For the text-containing cell, return its midpoint in (X, Y) coordinate format. 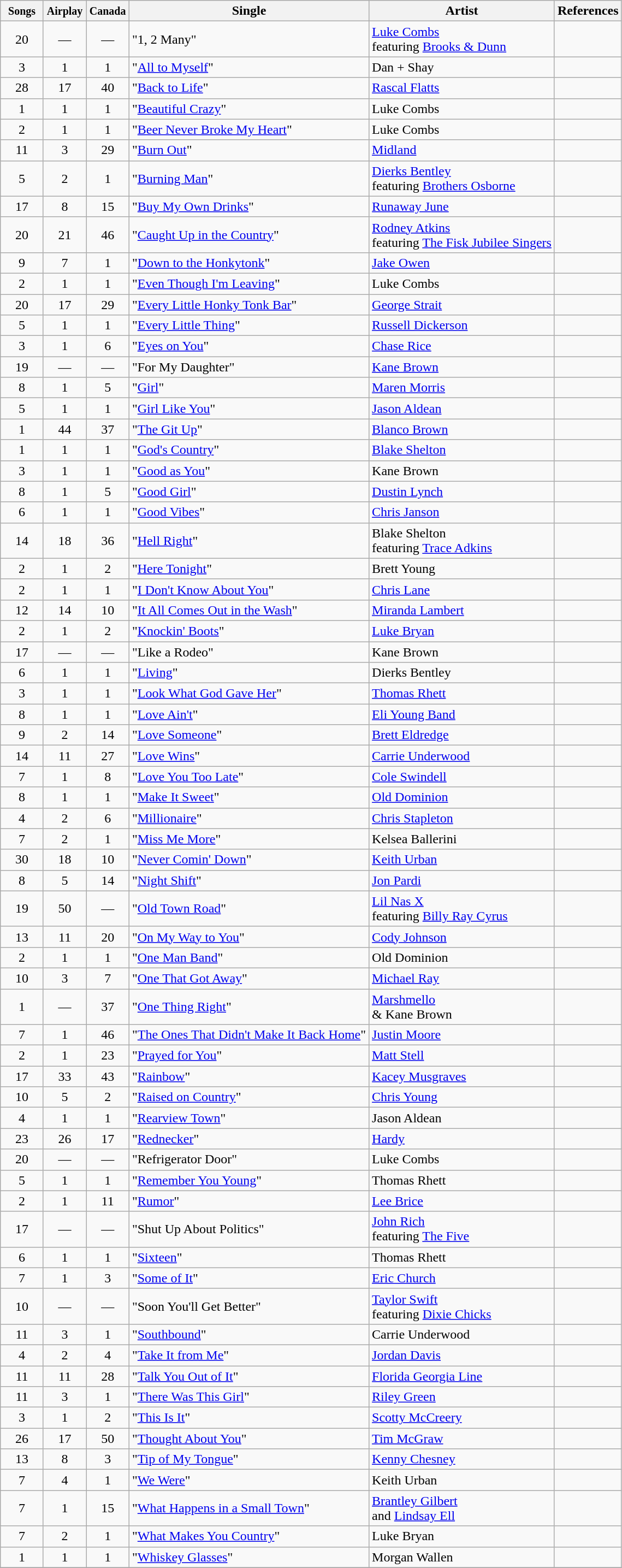
"The Git Up" (249, 429)
Kelsea Ballerini (462, 839)
Dan + Shay (462, 67)
Kenny Chesney (462, 1459)
Morgan Wallen (462, 1557)
"Here Tonight" (249, 569)
Rascal Flatts (462, 88)
Dustin Lynch (462, 492)
"Girl Like You" (249, 409)
"Millionaire" (249, 818)
"We Were" (249, 1480)
"Good Vibes" (249, 512)
Chase Rice (462, 346)
"Night Shift" (249, 880)
"Talk You Out of It" (249, 1376)
Maren Morris (462, 388)
Jake Owen (462, 263)
Eli Young Band (462, 714)
"One That Got Away" (249, 978)
"Some of It" (249, 1278)
"Burn Out" (249, 150)
"Soon You'll Get Better" (249, 1306)
"Rainbow" (249, 1076)
"Every Little Honky Tonk Bar" (249, 304)
"Sixteen" (249, 1257)
"It All Comes Out in the Wash" (249, 610)
"Like a Rodeo" (249, 652)
Tim McGraw (462, 1439)
"Girl" (249, 388)
Rodney Atkins featuring The Fisk Jubilee Singers (462, 235)
"Living" (249, 673)
"Even Though I'm Leaving" (249, 283)
Dierks Bentley (462, 673)
Chris Lane (462, 589)
Matt Stell (462, 1056)
"Love Ain't" (249, 714)
"Rednecker" (249, 1139)
Justin Moore (462, 1035)
"Back to Life" (249, 88)
30 (22, 860)
"Shut Up About Politics" (249, 1229)
"Remember You Young" (249, 1180)
"One Thing Right" (249, 1006)
"God's Country" (249, 450)
"Never Comin' Down" (249, 860)
"Buy My Own Drinks" (249, 206)
"Raised on Country" (249, 1097)
"Hell Right" (249, 541)
"Love Wins" (249, 756)
"Rearview Town" (249, 1118)
"This Is It" (249, 1418)
"Burning Man" (249, 178)
Scotty McCreery (462, 1418)
33 (64, 1076)
"Tip of My Tongue" (249, 1459)
Cody Johnson (462, 937)
"All to Myself" (249, 67)
Riley Green (462, 1397)
Miranda Lambert (462, 610)
"The Ones That Didn't Make It Back Home" (249, 1035)
40 (108, 88)
Songs (22, 11)
"Refrigerator Door" (249, 1159)
"Love You Too Late" (249, 777)
John Rich featuring The Five (462, 1229)
Dierks Bentley featuring Brothers Osborne (462, 178)
Chris Young (462, 1097)
"What Happens in a Small Town" (249, 1508)
"Beer Never Broke My Heart" (249, 129)
Lil Nas X featuring Billy Ray Cyrus (462, 909)
44 (64, 429)
"On My Way to You" (249, 937)
"Thought About You" (249, 1439)
"Rumor" (249, 1201)
Brett Eldredge (462, 735)
Jon Pardi (462, 880)
Blake Shelton (462, 450)
Cole Swindell (462, 777)
Chris Janson (462, 512)
Eric Church (462, 1278)
Chris Stapleton (462, 818)
"Knockin' Boots" (249, 631)
Marshmello & Kane Brown (462, 1006)
21 (64, 235)
Runaway June (462, 206)
Luke Combs featuring Brooks & Dunn (462, 39)
Florida Georgia Line (462, 1376)
"Every Little Thing" (249, 326)
36 (108, 541)
Lee Brice (462, 1201)
"Whiskey Glasses" (249, 1557)
"Miss Me More" (249, 839)
"Down to the Honkytonk" (249, 263)
George Strait (462, 304)
12 (22, 610)
Jordan Davis (462, 1355)
Brantley Gilbert and Lindsay Ell (462, 1508)
Hardy (462, 1139)
Single (249, 11)
Brett Young (462, 569)
"Look What God Gave Her" (249, 694)
27 (108, 756)
Blake Shelton featuring Trace Adkins (462, 541)
Canada (108, 11)
Artist (462, 11)
"Make It Sweet" (249, 797)
"There Was This Girl" (249, 1397)
"Beautiful Crazy" (249, 109)
"Old Town Road" (249, 909)
"Good as You" (249, 471)
"1, 2 Many" (249, 39)
References (588, 11)
Russell Dickerson (462, 326)
"Good Girl" (249, 492)
Taylor Swift featuring Dixie Chicks (462, 1306)
"Southbound" (249, 1334)
"Eyes on You" (249, 346)
"For My Daughter" (249, 367)
"Prayed for You" (249, 1056)
"What Makes You Country" (249, 1536)
43 (108, 1076)
"Take It from Me" (249, 1355)
Airplay (64, 11)
"Love Someone" (249, 735)
"Caught Up in the Country" (249, 235)
Kacey Musgraves (462, 1076)
Midland (462, 150)
"One Man Band" (249, 957)
Michael Ray (462, 978)
"I Don't Know About You" (249, 589)
Blanco Brown (462, 429)
